Capture the cell that displays the provided text and extract its [x, y] central coordinate. 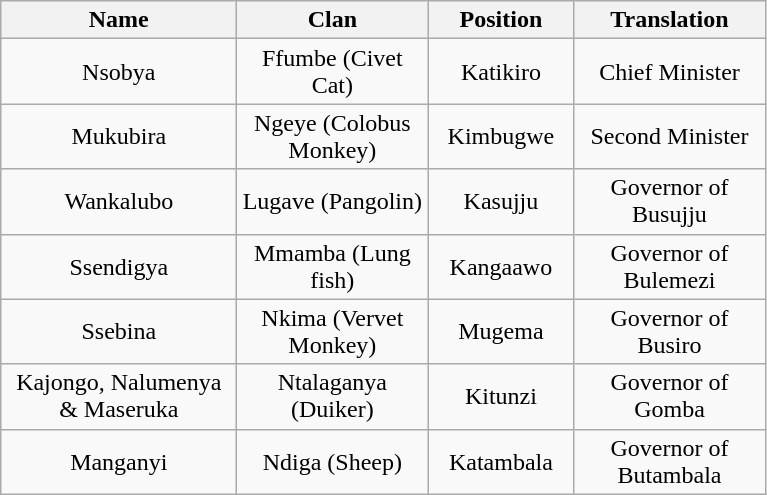
Wankalubo [119, 202]
Mmamba (Lung fish) [332, 266]
Position [501, 20]
Kangaawo [501, 266]
Kajongo, Nalumenya & Maseruka [119, 396]
Name [119, 20]
Kasujju [501, 202]
Ssendigya [119, 266]
Mugema [501, 332]
Katambala [501, 462]
Ndiga (Sheep) [332, 462]
Kimbugwe [501, 136]
Manganyi [119, 462]
Second Minister [670, 136]
Governor of Butambala [670, 462]
Lugave (Pangolin) [332, 202]
Kitunzi [501, 396]
Ngeye (Colobus Monkey) [332, 136]
Ntalaganya (Duiker) [332, 396]
Governor of Busujju [670, 202]
Governor of Gomba [670, 396]
Katikiro [501, 72]
Translation [670, 20]
Nsobya [119, 72]
Nkima (Vervet Monkey) [332, 332]
Ffumbe (Civet Cat) [332, 72]
Chief Minister [670, 72]
Clan [332, 20]
Governor of Busiro [670, 332]
Mukubira [119, 136]
Ssebina [119, 332]
Governor of Bulemezi [670, 266]
